Determine the (x, y) coordinate at the center of the cell enclosing the given text.  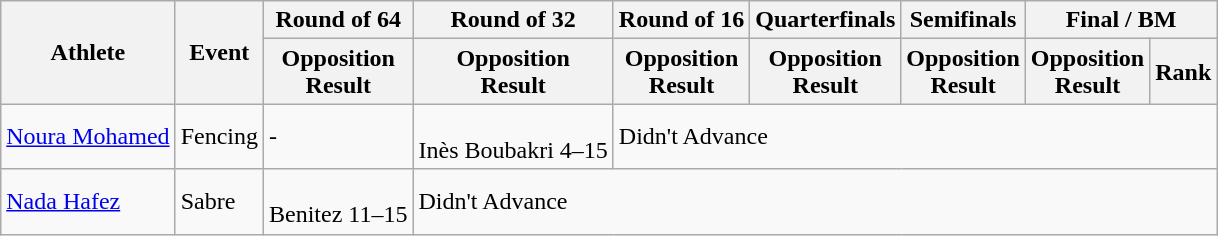
Benitez 11–15 (338, 202)
Quarterfinals (826, 20)
Fencing (219, 136)
- (338, 136)
Inès Boubakri 4–15 (513, 136)
Sabre (219, 202)
Athlete (88, 52)
Event (219, 52)
Round of 16 (681, 20)
Round of 64 (338, 20)
Rank (1184, 72)
Round of 32 (513, 20)
Nada Hafez (88, 202)
Final / BM (1121, 20)
Semifinals (963, 20)
Noura Mohamed (88, 136)
